Search for the cell housing the specified text and yield its (X, Y) center coordinate. 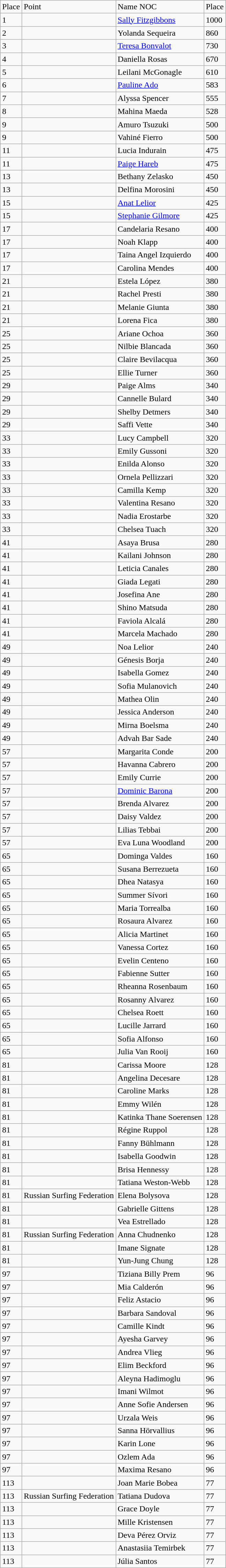
Asaya Brusa (160, 542)
Urzala Weis (160, 1418)
Mia Calderón (160, 1287)
730 (215, 46)
1 (11, 20)
Sofia Alfonso (160, 1039)
Camille Kindt (160, 1326)
Maria Torrealba (160, 908)
Grace Doyle (160, 1509)
Fabienne Sutter (160, 973)
Mahina Maeda (160, 111)
Dominga Valdes (160, 856)
Sally Fitzgibbons (160, 20)
Ayesha Garvey (160, 1339)
Delfina Morosini (160, 190)
Pauline Ado (160, 85)
Lucy Campbell (160, 438)
Shelby Detmers (160, 412)
Estela López (160, 281)
583 (215, 85)
Carolina Mendes (160, 268)
Tiziana Billy Prem (160, 1274)
Rosanny Alvarez (160, 1000)
Mille Kristensen (160, 1522)
4 (11, 59)
Vanessa Cortez (160, 947)
Nilbie Blancada (160, 346)
Régine Ruppol (160, 1130)
Caroline Marks (160, 1091)
Faviola Alcalá (160, 621)
Amuro Tsuzuki (160, 124)
Dhea Natasya (160, 882)
Jessica Anderson (160, 712)
7 (11, 98)
Paige Hareb (160, 164)
Joan Marie Bobea (160, 1483)
Katinka Thane Soerensen (160, 1117)
Margarita Conde (160, 751)
555 (215, 98)
Lorena Fica (160, 320)
Ellie Turner (160, 372)
8 (11, 111)
Chelsea Tuach (160, 529)
Elena Bolysova (160, 1195)
Angelina Decesare (160, 1078)
Point (69, 7)
Bethany Zelasko (160, 177)
Yolanda Sequeira (160, 33)
Fanny Bühlmann (160, 1143)
Chelsea Roett (160, 1013)
Valentina Resano (160, 503)
610 (215, 72)
Susana Berrezueta (160, 869)
Imani Wilmot (160, 1391)
Karin Lone (160, 1444)
Mathea Olin (160, 699)
Elim Beckford (160, 1365)
2 (11, 33)
Rheanna Rosenbaum (160, 986)
Deva Pérez Orviz (160, 1535)
Anna Chudnenko (160, 1235)
Candelaria Resano (160, 229)
Kailani Johnson (160, 555)
Anne Sofie Andersen (160, 1404)
Maxima Resano (160, 1470)
Evelin Centeno (160, 960)
Lucille Jarrard (160, 1026)
5 (11, 72)
Alicia Martinet (160, 934)
Lucia Indurain (160, 150)
Rosaura Alvarez (160, 921)
Aleyna Hadimoglu (160, 1378)
Eva Luna Woodland (160, 843)
Feliz Astacio (160, 1300)
Nadia Erostarbe (160, 516)
Anastasiia Temirbek (160, 1548)
Havanna Cabrero (160, 764)
Melanie Giunta (160, 307)
860 (215, 33)
Júlia Santos (160, 1561)
Vahiné Fierro (160, 137)
Julia Van Rooij (160, 1052)
Dominic Barona (160, 790)
Tatiana Dudova (160, 1496)
Isabella Gomez (160, 673)
Josefina Ane (160, 595)
6 (11, 85)
Taina Angel Izquierdo (160, 255)
Lilias Tebbai (160, 830)
Tatiana Weston-Webb (160, 1182)
Daisy Valdez (160, 817)
Leilani McGonagle (160, 72)
Ornela Pellizzari (160, 477)
Brenda Alvarez (160, 804)
Barbara Sandoval (160, 1313)
528 (215, 111)
3 (11, 46)
670 (215, 59)
Enilda Alonso (160, 464)
Andrea Vlieg (160, 1352)
Advah Bar Sade (160, 738)
Ozlem Ada (160, 1457)
Ariane Ochoa (160, 333)
Mirna Boelsma (160, 725)
Claire Bevilacqua (160, 359)
Génesis Borja (160, 660)
Summer Sívori (160, 895)
Sanna Hörvallius (160, 1431)
Carissa Moore (160, 1065)
Yun-Jung Chung (160, 1261)
Noa Lelior (160, 647)
Imane Signate (160, 1248)
Shino Matsuda (160, 608)
Cannelle Bulard (160, 399)
Saffi Vette (160, 425)
Brisa Hennessy (160, 1169)
Leticia Canales (160, 568)
Alyssa Spencer (160, 98)
Teresa Bonvalot (160, 46)
Rachel Presti (160, 294)
Giada Legati (160, 582)
Emily Currie (160, 777)
Emily Gussoni (160, 451)
Emmy Wilén (160, 1104)
Gabrielle Gittens (160, 1208)
Paige Alms (160, 386)
Marcela Machado (160, 634)
Daniella Rosas (160, 59)
Noah Klapp (160, 242)
Stephanie Gilmore (160, 216)
Camilla Kemp (160, 490)
Anat Lelior (160, 203)
1000 (215, 20)
Vea Estrellado (160, 1222)
Name NOC (160, 7)
Isabella Goodwin (160, 1156)
Sofia Mulanovich (160, 686)
